Determine the [X, Y] coordinate at the center of the cell enclosing the given text.  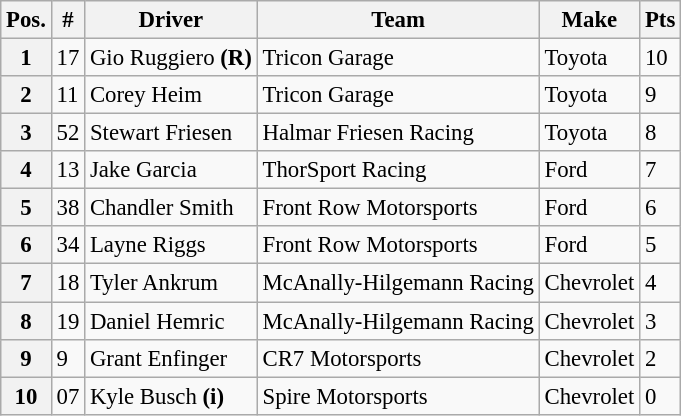
Grant Enfinger [172, 358]
Driver [172, 20]
13 [68, 170]
Chandler Smith [172, 208]
18 [68, 283]
Corey Heim [172, 95]
Layne Riggs [172, 245]
1 [26, 58]
34 [68, 245]
11 [68, 95]
52 [68, 133]
CR7 Motorsports [398, 358]
ThorSport Racing [398, 170]
Make [589, 20]
Team [398, 20]
Tyler Ankrum [172, 283]
Daniel Hemric [172, 321]
0 [660, 396]
38 [68, 208]
Pos. [26, 20]
07 [68, 396]
Spire Motorsports [398, 396]
Gio Ruggiero (R) [172, 58]
Stewart Friesen [172, 133]
19 [68, 321]
Halmar Friesen Racing [398, 133]
# [68, 20]
17 [68, 58]
Pts [660, 20]
Kyle Busch (i) [172, 396]
Jake Garcia [172, 170]
